Identify which cell holds the provided text, then report its (X, Y) central coordinate. 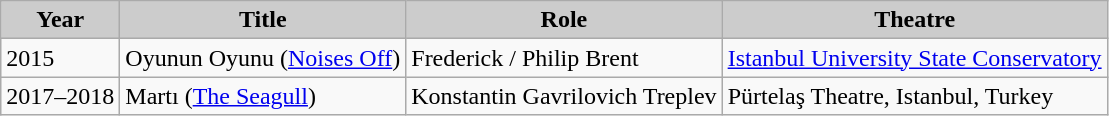
2015 (60, 58)
Istanbul University State Conservatory (914, 58)
2017–2018 (60, 96)
Pürtelaş Theatre, Istanbul, Turkey (914, 96)
Role (564, 20)
Konstantin Gavrilovich Treplev (564, 96)
Theatre (914, 20)
Oyunun Oyunu (Noises Off) (263, 58)
Martı (The Seagull) (263, 96)
Year (60, 20)
Title (263, 20)
Frederick / Philip Brent (564, 58)
